Search for the cell housing the specified text and yield its (X, Y) center coordinate. 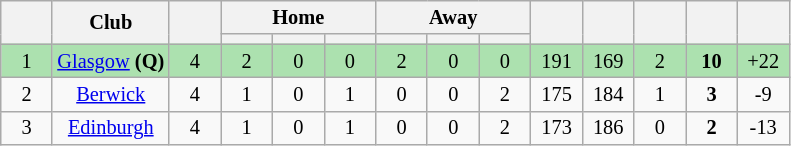
+22 (763, 61)
Glasgow (Q) (110, 61)
Home (298, 17)
Edinburgh (110, 128)
186 (608, 128)
191 (557, 61)
Berwick (110, 94)
10 (712, 61)
184 (608, 94)
Club (110, 22)
Away (454, 17)
-13 (763, 128)
175 (557, 94)
173 (557, 128)
169 (608, 61)
-9 (763, 94)
